Locate the cell with the specified text and output its [X, Y] center coordinate. 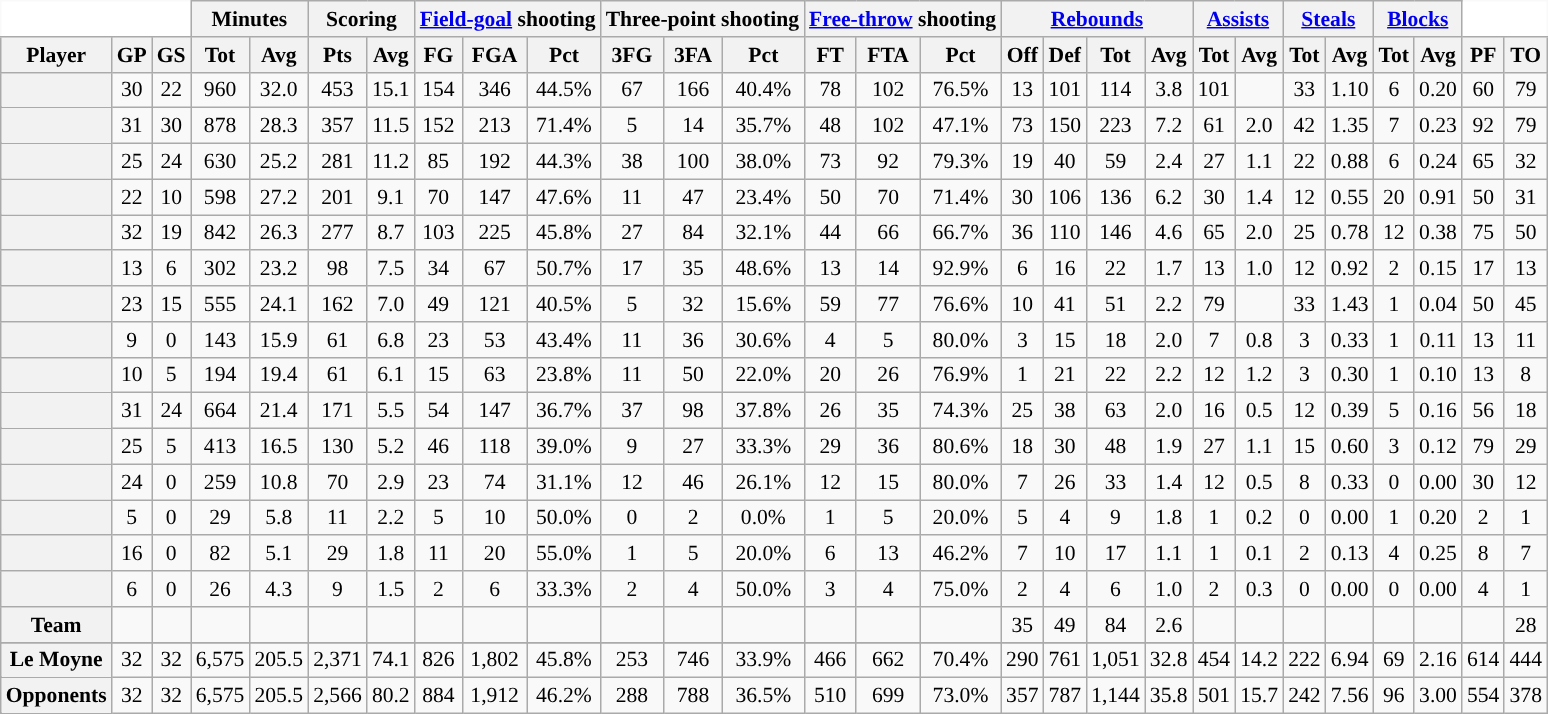
277 [338, 233]
7.56 [1350, 696]
50.7% [564, 269]
66.7% [960, 233]
3.00 [1438, 696]
42 [1304, 126]
Blocks [1418, 19]
GS [172, 55]
1,144 [1116, 696]
Player [56, 55]
0.23 [1438, 126]
3FG [632, 55]
162 [338, 304]
35.8 [1169, 696]
25.2 [278, 162]
36.5% [764, 696]
0.78 [1350, 233]
842 [220, 233]
19.4 [278, 375]
2.9 [391, 482]
662 [888, 660]
746 [692, 660]
60 [1484, 90]
23.4% [764, 197]
0.15 [1438, 269]
80.2 [391, 696]
100 [692, 162]
75.0% [960, 589]
37 [632, 411]
1.5 [391, 589]
225 [494, 233]
0.30 [1350, 375]
15.9 [278, 340]
0.25 [1438, 554]
1.10 [1350, 90]
35.7% [764, 126]
Pts [338, 55]
192 [494, 162]
55.0% [564, 554]
598 [220, 197]
15.7 [1259, 696]
8.7 [391, 233]
152 [438, 126]
288 [632, 696]
1.35 [1350, 126]
878 [220, 126]
85 [438, 162]
44.5% [564, 90]
121 [494, 304]
Rebounds [1097, 19]
110 [1066, 233]
194 [220, 375]
1,912 [494, 696]
26.1% [764, 482]
0.88 [1350, 162]
664 [220, 411]
FTA [888, 55]
24.1 [278, 304]
0.3 [1259, 589]
26.3 [278, 233]
14.2 [1259, 660]
15.6% [764, 304]
Off [1022, 55]
787 [1066, 696]
0.2 [1259, 518]
74.3% [960, 411]
Three-point shooting [702, 19]
70.4% [960, 660]
4.6 [1169, 233]
1.2 [1259, 375]
32.8 [1169, 660]
413 [220, 447]
761 [1066, 660]
130 [338, 447]
Field-goal shooting [508, 19]
44 [830, 233]
614 [1484, 660]
Opponents [56, 696]
106 [1066, 197]
0.60 [1350, 447]
6.2 [1169, 197]
FT [830, 55]
1,802 [494, 660]
6.94 [1350, 660]
31.1% [564, 482]
1,051 [1116, 660]
290 [1022, 660]
0.0% [764, 518]
510 [830, 696]
0.11 [1438, 340]
1.7 [1169, 269]
0.12 [1438, 447]
Scoring [362, 19]
346 [494, 90]
223 [1116, 126]
9.1 [391, 197]
501 [1214, 696]
45 [1526, 304]
0.16 [1438, 411]
118 [494, 447]
2.16 [1438, 660]
Team [56, 625]
66 [888, 233]
21.4 [278, 411]
7.0 [391, 304]
53 [494, 340]
630 [220, 162]
0.04 [1438, 304]
302 [220, 269]
Def [1066, 55]
32.0 [278, 90]
11.5 [391, 126]
37.8% [764, 411]
22.0% [764, 375]
2,566 [338, 696]
213 [494, 126]
1.9 [1169, 447]
0.92 [1350, 269]
51 [1116, 304]
699 [888, 696]
0.24 [1438, 162]
281 [338, 162]
27.2 [278, 197]
884 [438, 696]
96 [1394, 696]
960 [220, 90]
1.43 [1350, 304]
54 [438, 411]
3.8 [1169, 90]
77 [888, 304]
92.9% [960, 269]
76.5% [960, 90]
GP [132, 55]
5.8 [278, 518]
136 [1116, 197]
28.3 [278, 126]
76.6% [960, 304]
7.5 [391, 269]
0.8 [1259, 340]
0.10 [1438, 375]
0.38 [1438, 233]
5.2 [391, 447]
Assists [1238, 19]
2.4 [1169, 162]
47.1% [960, 126]
40 [1066, 162]
32.1% [764, 233]
28 [1526, 625]
23.8% [564, 375]
FG [438, 55]
0.13 [1350, 554]
222 [1304, 660]
Free-throw shooting [902, 19]
76.9% [960, 375]
555 [220, 304]
30.6% [764, 340]
3FA [692, 55]
47 [692, 197]
4.3 [278, 589]
5.5 [391, 411]
73.0% [960, 696]
38.0% [764, 162]
47.6% [564, 197]
FGA [494, 55]
2,371 [338, 660]
74.1 [391, 660]
453 [338, 90]
7.2 [1169, 126]
378 [1526, 696]
39.0% [564, 447]
0.55 [1350, 197]
171 [338, 411]
201 [338, 197]
48.6% [764, 269]
16.5 [278, 447]
143 [220, 340]
21 [1066, 375]
6.8 [391, 340]
33.9% [764, 660]
41 [1066, 304]
150 [1066, 126]
242 [1304, 696]
44.3% [564, 162]
69 [1394, 660]
11.2 [391, 162]
15.1 [391, 90]
56 [1484, 411]
43.4% [564, 340]
40.5% [564, 304]
253 [632, 660]
75 [1484, 233]
40.4% [764, 90]
454 [1214, 660]
259 [220, 482]
103 [438, 233]
10.8 [278, 482]
0.91 [1438, 197]
23.2 [278, 269]
554 [1484, 696]
74 [494, 482]
79.3% [960, 162]
788 [692, 696]
Minutes [250, 19]
466 [830, 660]
444 [1526, 660]
146 [1116, 233]
78 [830, 90]
0.39 [1350, 411]
154 [438, 90]
Steals [1328, 19]
TO [1526, 55]
0.1 [1259, 554]
80.6% [960, 447]
Le Moyne [56, 660]
114 [1116, 90]
2.6 [1169, 625]
6.1 [391, 375]
34 [438, 269]
36.7% [564, 411]
826 [438, 660]
PF [1484, 55]
166 [692, 90]
5.1 [278, 554]
82 [220, 554]
